For the text-containing cell, return its midpoint in [x, y] coordinate format. 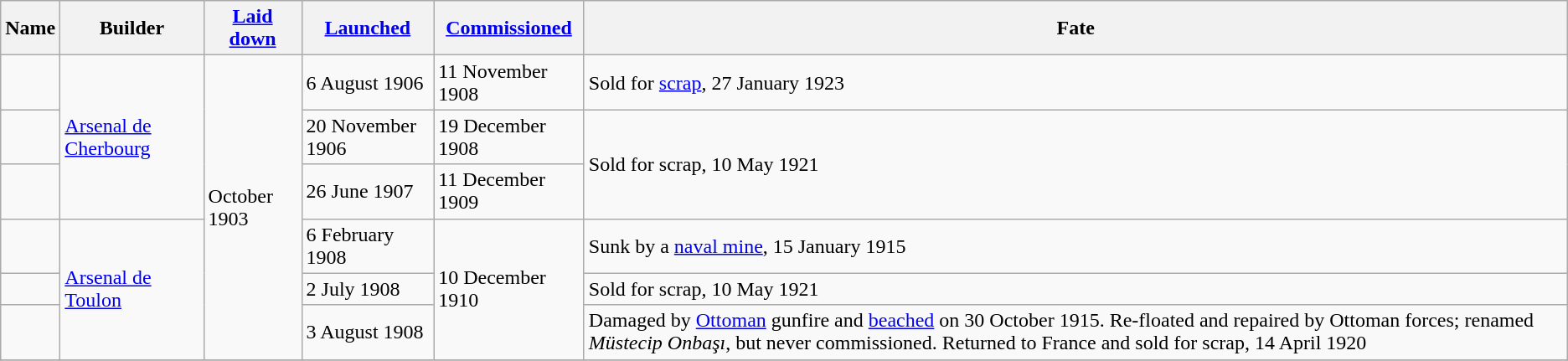
2 July 1908 [368, 289]
Laid down [253, 28]
October 1903 [253, 208]
Arsenal de Cherbourg [132, 137]
11 November 1908 [509, 82]
Sunk by a naval mine, 15 January 1915 [1075, 246]
Sold for scrap, 27 January 1923 [1075, 82]
10 December 1910 [509, 289]
Fate [1075, 28]
6 February 1908 [368, 246]
6 August 1906 [368, 82]
26 June 1907 [368, 191]
Builder [132, 28]
3 August 1908 [368, 332]
Name [30, 28]
Arsenal de Toulon [132, 289]
19 December 1908 [509, 137]
20 November 1906 [368, 137]
Commissioned [509, 28]
Launched [368, 28]
11 December 1909 [509, 191]
